From the cell containing the given text, extract its center point as [x, y] coordinate. 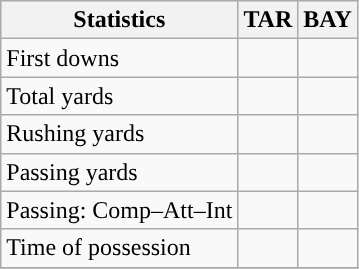
Passing: Comp–Att–Int [120, 210]
Total yards [120, 96]
TAR [268, 20]
Time of possession [120, 248]
BAY [328, 20]
Statistics [120, 20]
Passing yards [120, 172]
First downs [120, 58]
Rushing yards [120, 134]
